Identify which cell holds the provided text, then report its [x, y] central coordinate. 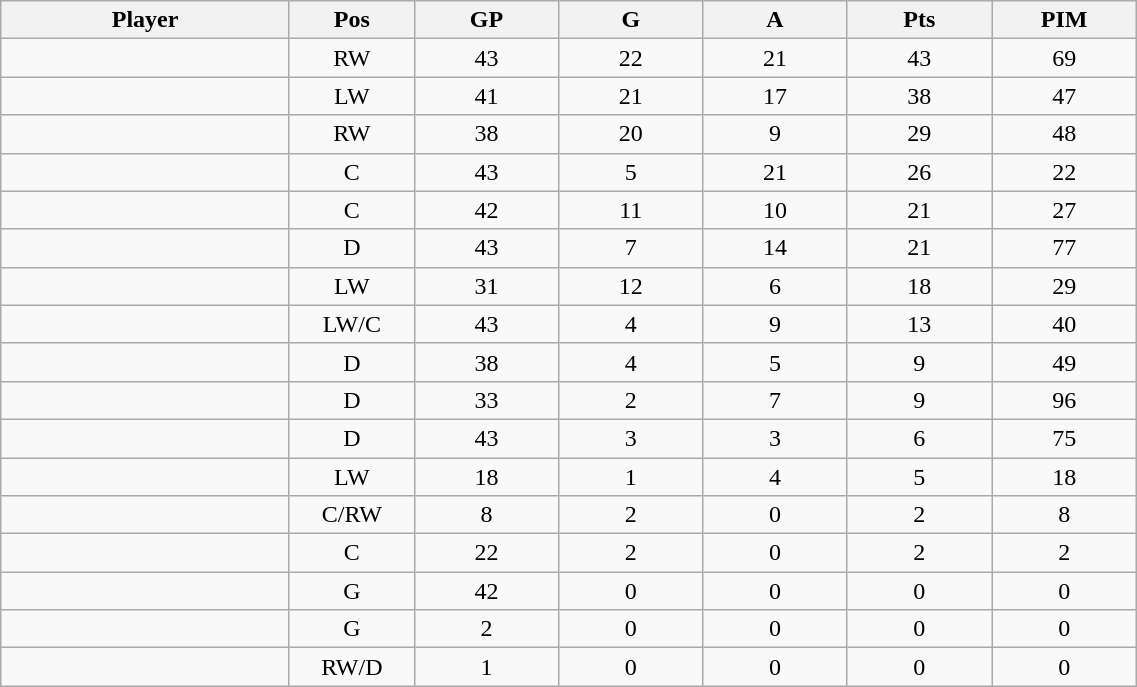
Player [146, 20]
GP [486, 20]
13 [919, 324]
75 [1064, 438]
48 [1064, 134]
A [775, 20]
RW/D [352, 667]
33 [486, 400]
31 [486, 286]
26 [919, 172]
Pos [352, 20]
47 [1064, 96]
27 [1064, 210]
20 [631, 134]
69 [1064, 58]
LW/C [352, 324]
49 [1064, 362]
17 [775, 96]
12 [631, 286]
11 [631, 210]
PIM [1064, 20]
96 [1064, 400]
C/RW [352, 515]
14 [775, 248]
Pts [919, 20]
41 [486, 96]
77 [1064, 248]
40 [1064, 324]
10 [775, 210]
